Provide the (x, y) coordinate of the cell's center where the given text is located.  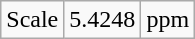
Scale (32, 20)
ppm (168, 20)
5.4248 (102, 20)
